Scan for the cell matching the given text and deliver its [x, y] coordinate at center. 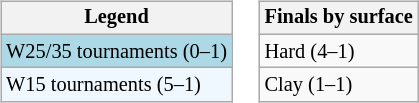
W15 tournaments (5–1) [116, 85]
Legend [116, 18]
Clay (1–1) [339, 85]
W25/35 tournaments (0–1) [116, 51]
Hard (4–1) [339, 51]
Finals by surface [339, 18]
